Find where the given text appears and provide that cell's center as (X, Y) coordinate. 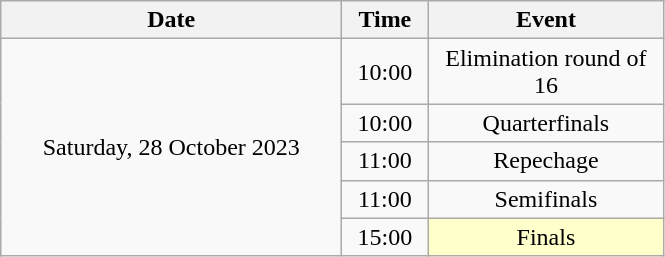
Date (172, 20)
Time (385, 20)
Quarterfinals (546, 123)
Saturday, 28 October 2023 (172, 148)
Event (546, 20)
Repechage (546, 161)
Semifinals (546, 199)
15:00 (385, 237)
Finals (546, 237)
Elimination round of 16 (546, 72)
